Output the (X, Y) coordinate of the center of the cell containing the given text.  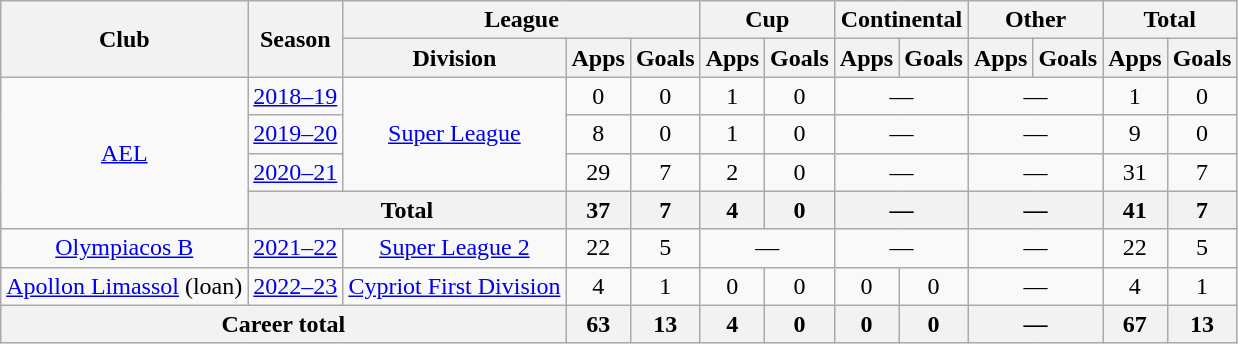
63 (598, 324)
Olympiacos B (124, 248)
Super League (454, 134)
Super League 2 (454, 248)
Division (454, 58)
2021–22 (296, 248)
Continental (901, 20)
2 (732, 172)
8 (598, 134)
31 (1135, 172)
2018–19 (296, 96)
League (522, 20)
2022–23 (296, 286)
29 (598, 172)
Other (1035, 20)
9 (1135, 134)
Club (124, 39)
2020–21 (296, 172)
2019–20 (296, 134)
67 (1135, 324)
37 (598, 210)
Cypriot First Division (454, 286)
Career total (284, 324)
AEL (124, 153)
Apollon Limassol (loan) (124, 286)
41 (1135, 210)
Season (296, 39)
Cup (767, 20)
